Capture the cell that displays the provided text and extract its [X, Y] central coordinate. 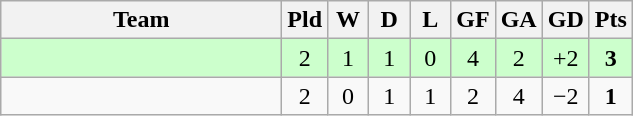
−2 [566, 96]
3 [610, 58]
L [430, 20]
Pld [305, 20]
W [348, 20]
D [390, 20]
GA [518, 20]
GD [566, 20]
+2 [566, 58]
GF [473, 20]
Team [142, 20]
Pts [610, 20]
